Provide the (X, Y) coordinate of the cell's center where the given text is located.  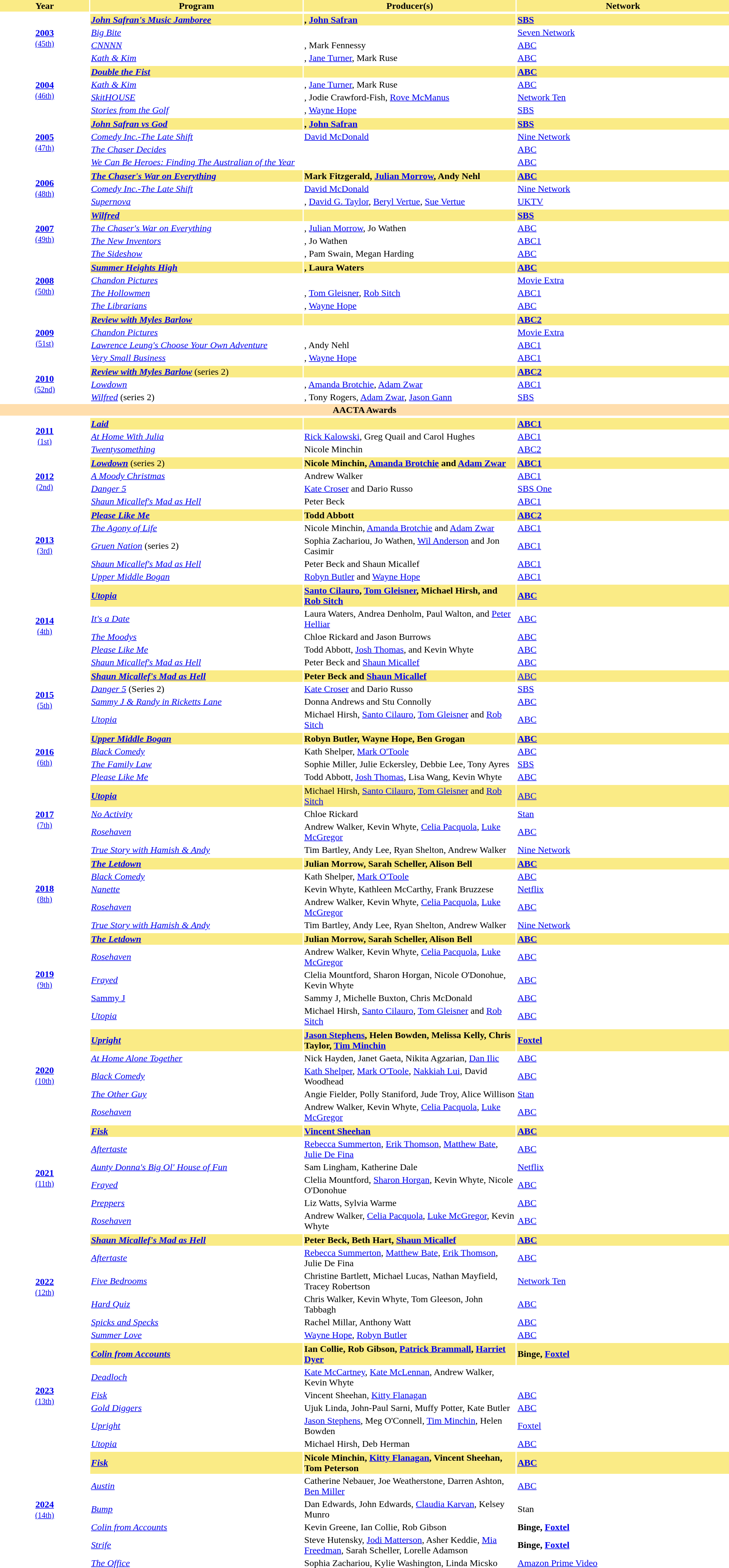
Angie Fielder, Polly Staniford, Jude Troy, Alice Willison (410, 1094)
Sophie Miller, Julie Eckersley, Debbie Lee, Tony Ayres (410, 764)
The Chaser Decides (196, 149)
Spicks and Specks (196, 1322)
Chris Walker, Kevin Whyte, Tom Gleeson, John Tabbagh (410, 1304)
, Jodie Crawford-Fish, Rove McManus (410, 97)
Sophia Zachariou, Jo Wathen, Wil Anderson and Jon Casimir (410, 546)
Double the Fist (196, 72)
2018(8th) (45, 894)
Mark Fitzgerald, Julian Morrow, Andy Nehl (410, 176)
Nicole Minchin, Kitty Flanagan, Vincent Sheehan, Tom Peterson (410, 1463)
2008(50th) (45, 286)
2022(12th) (45, 1287)
Todd Abbott, Josh Thomas, and Kevin Whyte (410, 650)
Nick Hayden, Janet Gaeta, Nikita Agzarian, Dan Ilic (410, 1058)
2017(7th) (45, 820)
SkitHOUSE (196, 97)
Strife (196, 1545)
2009(51st) (45, 338)
Sam Lingham, Katherine Dale (410, 1167)
Year (45, 6)
The Moodys (196, 637)
Five Bedrooms (196, 1281)
Laid (196, 424)
, Tom Gleisner, Rob Sitch (410, 293)
Network (623, 6)
Clelia Mountford, Sharon Horgan, Nicole O'Donohue, Kevin Whyte (410, 980)
Todd Abbott (410, 515)
Chloe Rickard and Jason Burrows (410, 637)
Sammy J (196, 998)
The Family Law (196, 764)
Rebecca Summerton, Erik Thomson, Matthew Bate, Julie De Fina (410, 1149)
Lawrence Leung's Choose Your Own Adventure (196, 345)
Andrew Walker (410, 476)
Program (196, 6)
Jason Stephens, Meg O'Connell, Tim Minchin, Helen Bowden (410, 1426)
Vincent Sheehan, Kitty Flanagan (410, 1395)
Big Bite (196, 32)
Todd Abbott, Josh Thomas, Lisa Wang, Kevin Whyte (410, 777)
Kevin Whyte, Kathleen McCarthy, Frank Bruzzese (410, 889)
Producer(s) (410, 6)
2011(1st) (45, 436)
, Julian Morrow, Jo Wathen (410, 228)
Clelia Mountford, Sharon Horgan, Kevin Whyte, Nicole O'Donohue (410, 1185)
, Mark Fennessy (410, 45)
Kevin Greene, Ian Collie, Rob Gibson (410, 1527)
Robyn Butler, Wayne Hope, Ben Grogan (410, 739)
Stories from the Golf (196, 110)
Ian Collie, Rob Gibson, Patrick Brammall, Harriet Dyer (410, 1354)
Robyn Butler and Wayne Hope (410, 577)
2020(10th) (45, 1076)
Lowdown (196, 384)
Review with Myles Barlow (196, 320)
2015(5th) (45, 700)
SBS One (623, 489)
Danger 5 (Series 2) (196, 689)
Twentysomething (196, 449)
2021(11th) (45, 1178)
Laura Waters, Andrea Denholm, Paul Walton, and Peter Helliar (410, 619)
Review with Myles Barlow (series 2) (196, 372)
Aunty Donna's Big Ol' House of Fun (196, 1167)
We Can Be Heroes: Finding The Australian of the Year (196, 162)
Steve Hutensky, Jodi Matterson, Asher Keddie, Mia Freedman, Sarah Scheller, Lorelle Adamson (410, 1545)
2004(46th) (45, 90)
The New Inventors (196, 241)
Bump (196, 1509)
, Tony Rogers, Adam Zwar, Jason Gann (410, 397)
, Andy Nehl (410, 345)
Liz Watts, Sylvia Warme (410, 1203)
2012(2nd) (45, 482)
Lowdown (series 2) (196, 463)
Hard Quiz (196, 1304)
Chloe Rickard (410, 814)
2013(3rd) (45, 545)
2003(45th) (45, 38)
Seven Network (623, 32)
2016(6th) (45, 757)
At Home With Julia (196, 436)
Wayne Hope, Robyn Butler (410, 1335)
Gold Diggers (196, 1408)
Rebecca Summerton, Matthew Bate, Erik Thomson, Julie De Fina (410, 1258)
Danger 5 (196, 489)
The Sideshow (196, 254)
Andrew Walker, Celia Pacquola, Luke McGregor, Kevin Whyte (410, 1221)
Donna Andrews and Stu Connolly (410, 702)
2014(4th) (45, 626)
Santo Cilauro, Tom Gleisner, Michael Hirsh, and Rob Sitch (410, 596)
, Jo Wathen (410, 241)
, David G. Taylor, Beryl Vertue, Sue Vertue (410, 201)
Jason Stephens, Helen Bowden, Melissa Kelly, Chris Taylor, Tim Minchin (410, 1040)
Peter Beck (410, 501)
Michael Hirsh, Deb Herman (410, 1444)
Austin (196, 1486)
The Other Guy (196, 1094)
CNNNN (196, 45)
Rick Kalowski, Greg Quail and Carol Hughes (410, 436)
2005(47th) (45, 142)
Kath Shelper, Mark O'Toole, Nakkiah Lui, David Woodhead (410, 1076)
No Activity (196, 814)
Summer Heights High (196, 267)
Supernova (196, 201)
The Librarians (196, 306)
Vincent Sheehan (410, 1131)
The Hollowmen (196, 293)
2007(49th) (45, 234)
Rachel Millar, Anthony Watt (410, 1322)
2019(9th) (45, 979)
2006(48th) (45, 188)
At Home Alone Together (196, 1058)
John Safran vs God (196, 124)
The Agony of Life (196, 528)
AACTA Awards (364, 410)
2010(52nd) (45, 384)
Gruen Nation (series 2) (196, 546)
, Laura Waters (410, 267)
UKTV (623, 201)
Nanette (196, 889)
Summer Love (196, 1335)
2023(13th) (45, 1395)
Peter Beck, Beth Hart, Shaun Micallef (410, 1240)
Christine Bartlett, Michael Lucas, Nathan Mayfield, Tracey Robertson (410, 1281)
Sammy J & Randy in Ricketts Lane (196, 702)
Nicole Minchin (410, 449)
Deadloch (196, 1377)
Dan Edwards, John Edwards, Claudia Karvan, Kelsey Munro (410, 1509)
, Pam Swain, Megan Harding (410, 254)
A Moody Christmas (196, 476)
John Safran's Music Jamboree (196, 20)
Sammy J, Michelle Buxton, Chris McDonald (410, 998)
Wilfred (196, 215)
It's a Date (196, 619)
Wilfred (series 2) (196, 397)
Preppers (196, 1203)
Ujuk Linda, John-Paul Sarni, Muffy Potter, Kate Butler (410, 1408)
, Amanda Brotchie, Adam Zwar (410, 384)
Very Small Business (196, 358)
Catherine Nebauer, Joe Weatherstone, Darren Ashton, Ben Miller (410, 1486)
Kate McCartney, Kate McLennan, Andrew Walker, Kevin Whyte (410, 1377)
